Locate the cell with the specified text and output its (X, Y) center coordinate. 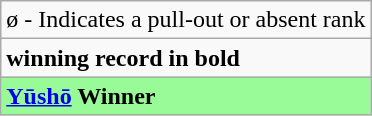
ø - Indicates a pull-out or absent rank (186, 20)
winning record in bold (186, 58)
Yūshō Winner (186, 96)
